Return (x, y) of the center of cell containing provided text 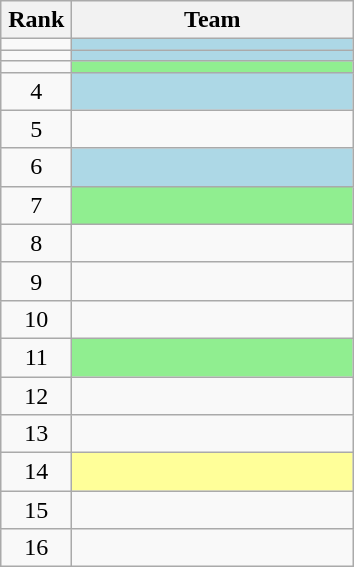
16 (36, 548)
6 (36, 167)
Team (212, 20)
15 (36, 510)
7 (36, 205)
Rank (36, 20)
13 (36, 434)
9 (36, 281)
8 (36, 243)
5 (36, 129)
14 (36, 472)
10 (36, 319)
11 (36, 357)
12 (36, 395)
4 (36, 91)
